Capture the cell that displays the provided text and extract its (x, y) central coordinate. 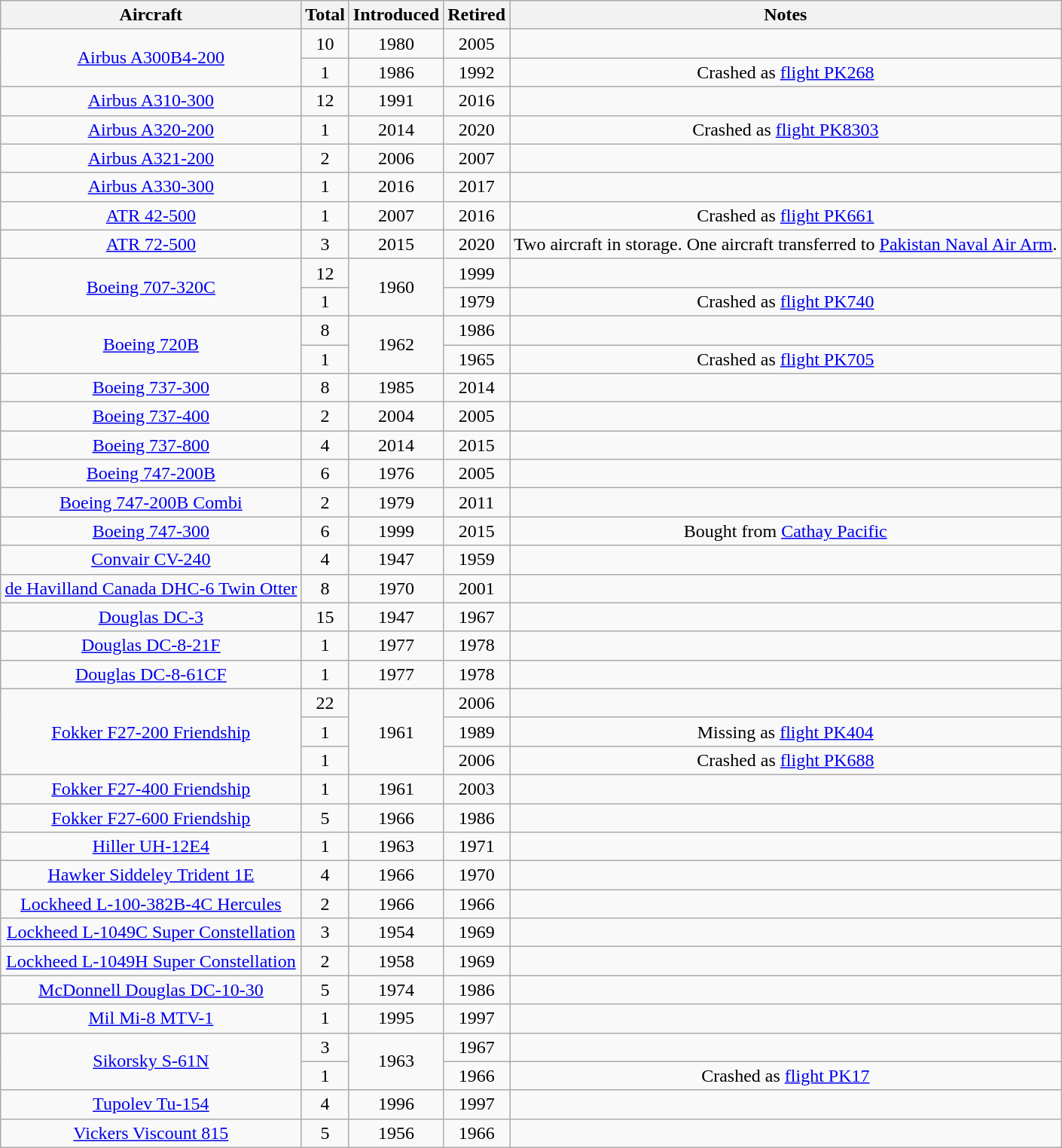
2004 (396, 417)
Airbus A310-300 (151, 101)
Lockheed L-100-382B-4C Hercules (151, 904)
1985 (396, 388)
Two aircraft in storage. One aircraft transferred to Pakistan Naval Air Arm. (786, 244)
Aircraft (151, 15)
1954 (396, 933)
10 (325, 44)
22 (325, 703)
Boeing 737-300 (151, 388)
Fokker F27-200 Friendship (151, 731)
Mil Mi-8 MTV-1 (151, 1018)
Fokker F27-600 Friendship (151, 817)
Boeing 737-800 (151, 445)
Bought from Cathay Pacific (786, 531)
1960 (396, 287)
Lockheed L-1049H Super Constellation (151, 961)
Hawker Siddeley Trident 1E (151, 875)
Boeing 747-200B Combi (151, 502)
Crashed as flight PK740 (786, 301)
Airbus A321-200 (151, 158)
Airbus A300B4-200 (151, 58)
1995 (396, 1018)
Airbus A330-300 (151, 187)
Douglas DC-8-61CF (151, 674)
Crashed as flight PK8303 (786, 130)
1958 (396, 961)
Boeing 747-300 (151, 531)
Sikorsky S-61N (151, 1061)
Fokker F27-400 Friendship (151, 789)
1962 (396, 344)
Tupolev Tu-154 (151, 1104)
1965 (477, 359)
Crashed as flight PK268 (786, 72)
2001 (477, 588)
1974 (396, 990)
Retired (477, 15)
Introduced (396, 15)
1956 (396, 1133)
Crashed as flight PK705 (786, 359)
Airbus A320-200 (151, 130)
Crashed as flight PK688 (786, 760)
Vickers Viscount 815 (151, 1133)
1976 (396, 474)
15 (325, 617)
Lockheed L-1049C Super Constellation (151, 933)
Convair CV-240 (151, 560)
Boeing 737-400 (151, 417)
McDonnell Douglas DC-10-30 (151, 990)
1992 (477, 72)
Boeing 707-320C (151, 287)
Total (325, 15)
Hiller UH-12E4 (151, 847)
1980 (396, 44)
de Havilland Canada DHC-6 Twin Otter (151, 588)
1959 (477, 560)
1991 (396, 101)
Notes (786, 15)
1989 (477, 731)
Boeing 720B (151, 344)
Douglas DC-3 (151, 617)
1971 (477, 847)
Boeing 747-200B (151, 474)
Crashed as flight PK17 (786, 1076)
2003 (477, 789)
2011 (477, 502)
ATR 72-500 (151, 244)
1996 (396, 1104)
Douglas DC-8-21F (151, 646)
Missing as flight PK404 (786, 731)
Crashed as flight PK661 (786, 215)
2017 (477, 187)
ATR 42-500 (151, 215)
